For the text-containing cell, return its midpoint in (X, Y) coordinate format. 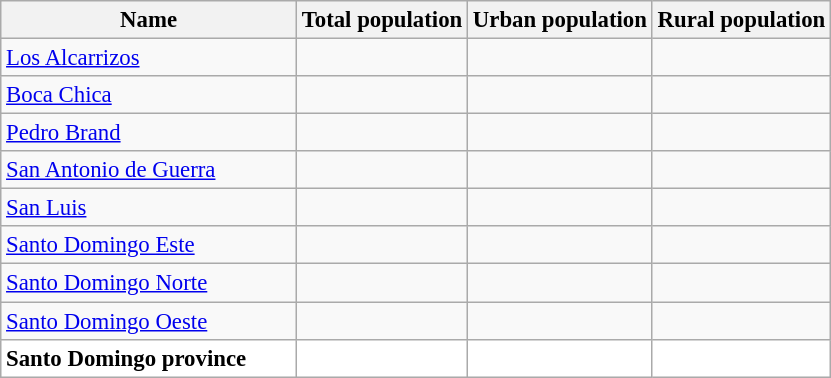
San Luis (149, 208)
Total population (382, 20)
Santo Domingo Este (149, 245)
Pedro Brand (149, 133)
Boca Chica (149, 95)
Los Alcarrizos (149, 58)
San Antonio de Guerra (149, 170)
Santo Domingo Norte (149, 283)
Santo Domingo province (149, 358)
Rural population (741, 20)
Santo Domingo Oeste (149, 321)
Name (149, 20)
Urban population (560, 20)
